Pinpoint the cell where the given text exists, returning its (x, y) midpoint coordinate. 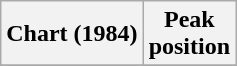
Chart (1984) (72, 34)
Peakposition (189, 34)
